Identify which cell holds the provided text, then report its (x, y) central coordinate. 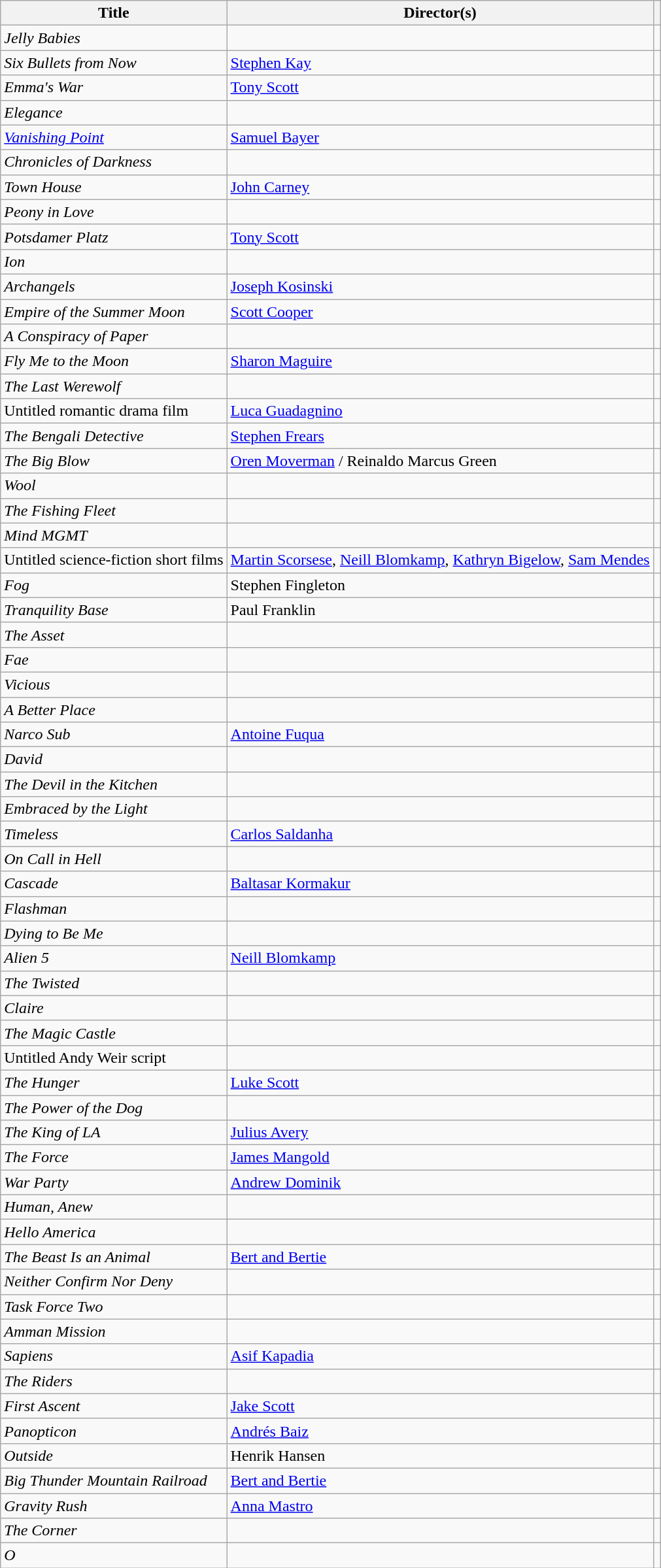
First Ascent (114, 1406)
Six Bullets from Now (114, 63)
The Fishing Fleet (114, 510)
The Big Blow (114, 461)
The Last Werewolf (114, 386)
The Corner (114, 1531)
Mind MGMT (114, 535)
The Asset (114, 635)
Stephen Frears (440, 436)
Jelly Babies (114, 38)
The Power of the Dog (114, 1108)
Human, Anew (114, 1207)
Fog (114, 585)
Neill Blomkamp (440, 958)
John Carney (440, 187)
David (114, 759)
Dying to Be Me (114, 933)
The King of LA (114, 1133)
Potsdamer Platz (114, 237)
Stephen Kay (440, 63)
Samuel Bayer (440, 137)
Gravity Rush (114, 1505)
Baltasar Kormakur (440, 884)
Anna Mastro (440, 1505)
Director(s) (440, 13)
Vicious (114, 684)
Amman Mission (114, 1331)
Embraced by the Light (114, 809)
Paul Franklin (440, 610)
Scott Cooper (440, 312)
Henrik Hansen (440, 1456)
Cascade (114, 884)
The Twisted (114, 983)
Julius Avery (440, 1133)
Neither Confirm Nor Deny (114, 1282)
The Bengali Detective (114, 436)
Andrew Dominik (440, 1182)
Fae (114, 659)
Sapiens (114, 1356)
Sharon Maguire (440, 361)
War Party (114, 1182)
Chronicles of Darkness (114, 162)
Untitled romantic drama film (114, 411)
Tranquility Base (114, 610)
On Call in Hell (114, 859)
Antoine Fuqua (440, 735)
Untitled science-fiction short films (114, 560)
Vanishing Point (114, 137)
O (114, 1556)
Empire of the Summer Moon (114, 312)
Claire (114, 1008)
Andrés Baiz (440, 1431)
The Force (114, 1158)
Wool (114, 486)
Big Thunder Mountain Railroad (114, 1480)
Hello America (114, 1232)
A Better Place (114, 709)
The Magic Castle (114, 1033)
Elegance (114, 112)
Stephen Fingleton (440, 585)
Fly Me to the Moon (114, 361)
Outside (114, 1456)
Martin Scorsese, Neill Blomkamp, Kathryn Bigelow, Sam Mendes (440, 560)
The Riders (114, 1381)
The Hunger (114, 1082)
James Mangold (440, 1158)
Alien 5 (114, 958)
Luca Guadagnino (440, 411)
Narco Sub (114, 735)
A Conspiracy of Paper (114, 337)
Flashman (114, 909)
Task Force Two (114, 1307)
Jake Scott (440, 1406)
Town House (114, 187)
Joseph Kosinski (440, 286)
Archangels (114, 286)
Untitled Andy Weir script (114, 1058)
The Beast Is an Animal (114, 1257)
Timeless (114, 834)
Peony in Love (114, 212)
Title (114, 13)
Luke Scott (440, 1082)
Panopticon (114, 1431)
Asif Kapadia (440, 1356)
Oren Moverman / Reinaldo Marcus Green (440, 461)
Ion (114, 261)
Carlos Saldanha (440, 834)
Emma's War (114, 88)
The Devil in the Kitchen (114, 784)
